For the text-containing cell, return its midpoint in [X, Y] coordinate format. 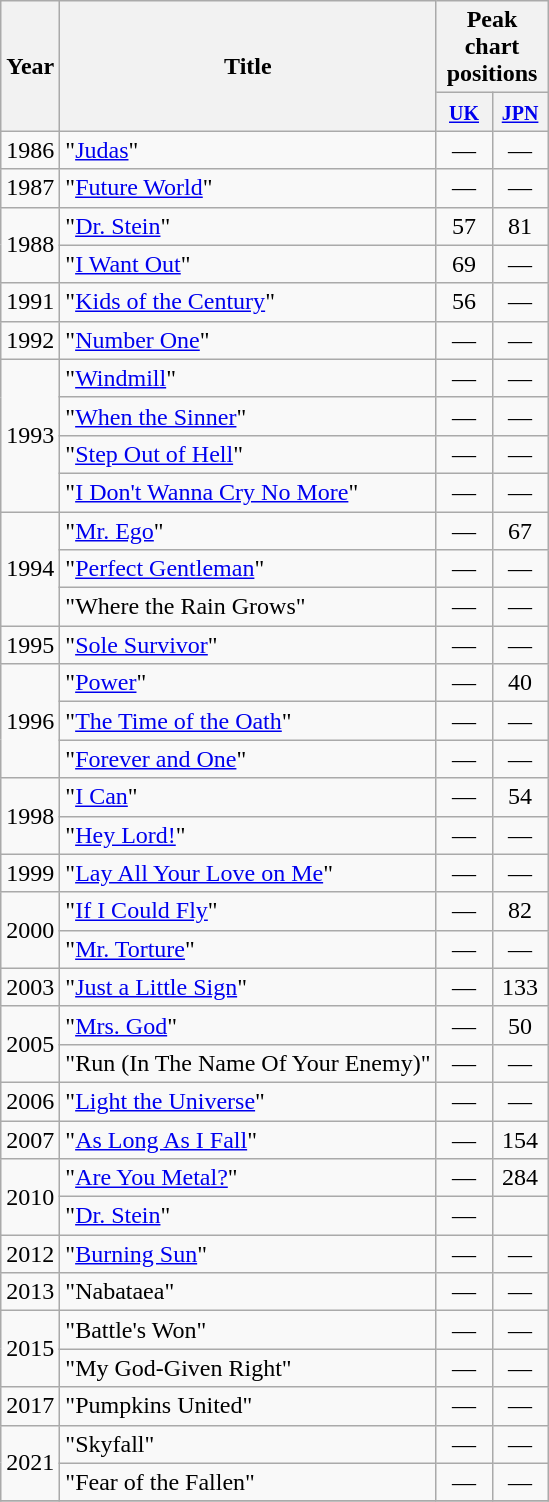
"Hey Lord!" [248, 835]
UK [464, 112]
50 [520, 1025]
1992 [30, 340]
2006 [30, 1101]
"Step Out of Hell" [248, 454]
1993 [30, 435]
2005 [30, 1044]
"Pumpkins United" [248, 1406]
2015 [30, 1349]
2017 [30, 1406]
2012 [30, 1254]
Year [30, 66]
1999 [30, 873]
"Nabataea" [248, 1292]
"Burning Sun" [248, 1254]
"Fear of the Fallen" [248, 1482]
"If I Could Fly" [248, 911]
"Windmill" [248, 378]
1998 [30, 816]
"I Want Out" [248, 264]
2021 [30, 1463]
"Mr. Torture" [248, 949]
1987 [30, 188]
82 [520, 911]
"My God-Given Right" [248, 1368]
1988 [30, 245]
56 [464, 302]
57 [464, 226]
"Light the Universe" [248, 1101]
154 [520, 1139]
"Perfect Gentleman" [248, 569]
1986 [30, 150]
2000 [30, 930]
69 [464, 264]
"Mrs. God" [248, 1025]
"Sole Survivor" [248, 645]
1991 [30, 302]
"Lay All Your Love on Me" [248, 873]
"Forever and One" [248, 759]
2010 [30, 1197]
"I Don't Wanna Cry No More" [248, 492]
"The Time of the Oath" [248, 721]
1995 [30, 645]
"As Long As I Fall" [248, 1139]
"Future World" [248, 188]
40 [520, 683]
"Judas" [248, 150]
67 [520, 531]
"Power" [248, 683]
133 [520, 987]
"Are You Metal?" [248, 1178]
2013 [30, 1292]
54 [520, 797]
"Kids of the Century" [248, 302]
81 [520, 226]
"When the Sinner" [248, 416]
"Battle's Won" [248, 1330]
Title [248, 66]
1996 [30, 721]
"Run (In The Name Of Your Enemy)" [248, 1063]
1994 [30, 569]
"Just a Little Sign" [248, 987]
JPN [520, 112]
"Number One" [248, 340]
Peak chart positions [492, 47]
"Skyfall" [248, 1444]
2003 [30, 987]
2007 [30, 1139]
284 [520, 1178]
"I Can" [248, 797]
"Mr. Ego" [248, 531]
"Where the Rain Grows" [248, 607]
